From the cell containing the given text, extract its center point as [X, Y] coordinate. 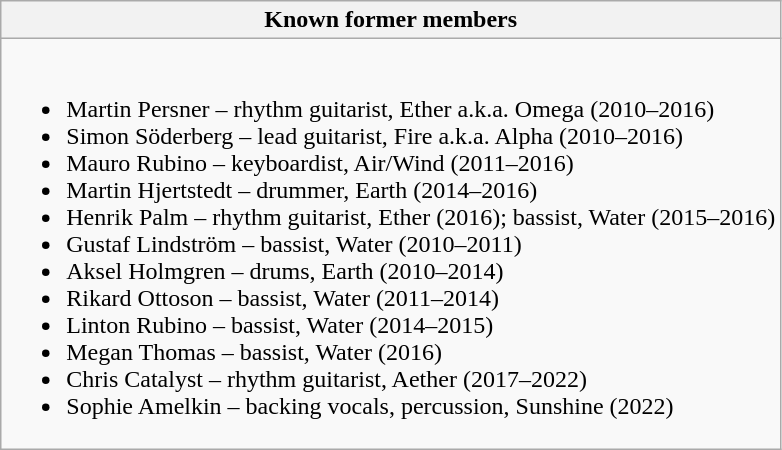
Known former members [391, 20]
